Pinpoint the cell where the given text exists, returning its [X, Y] midpoint coordinate. 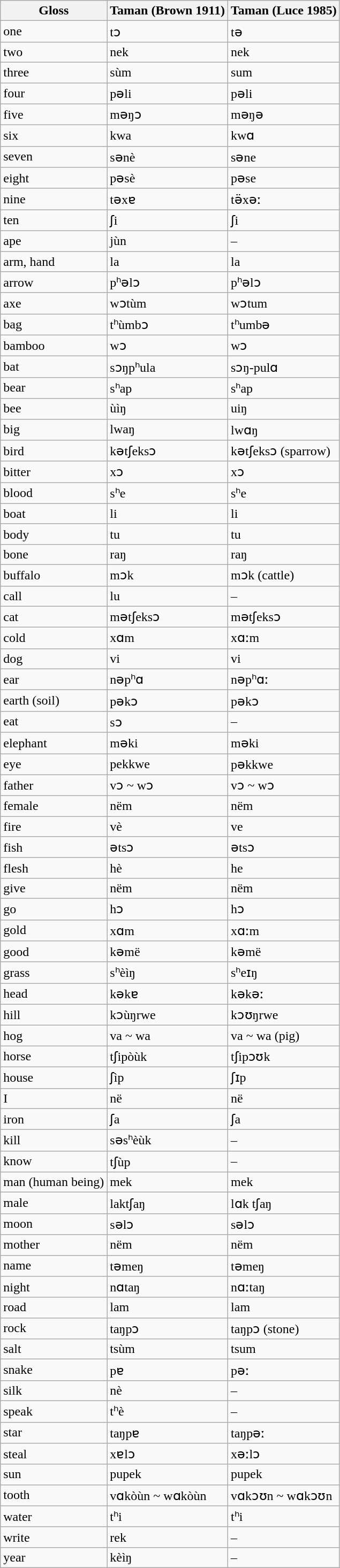
give [54, 888]
horse [54, 1057]
night [54, 1287]
xɐlɔ [168, 1454]
tə̈xəː [284, 199]
ʃɪp [284, 1077]
bird [54, 451]
flesh [54, 868]
two [54, 52]
ʃìp [168, 1077]
rek [168, 1537]
star [54, 1433]
I [54, 1098]
taŋpɐ [168, 1433]
mɔk (cattle) [284, 575]
axe [54, 303]
lu [168, 596]
nəpʰɑː [284, 679]
kəkɐ [168, 994]
vɑkòùn ~ wɑkòùn [168, 1495]
earth (soil) [54, 701]
write [54, 1537]
kwɑ [284, 136]
bone [54, 554]
he [284, 868]
səsʰèùk [168, 1141]
pəse [284, 178]
four [54, 93]
rock [54, 1328]
male [54, 1203]
wɔtùm [168, 303]
sun [54, 1474]
head [54, 994]
buffalo [54, 575]
pəkkwe [284, 764]
three [54, 72]
tsùm [168, 1349]
sɔ [168, 722]
five [54, 114]
silk [54, 1390]
tʰumbə [284, 325]
elephant [54, 743]
kɔùŋrwe [168, 1015]
sʰèìŋ [168, 973]
snake [54, 1370]
fire [54, 827]
Gloss [54, 11]
mɔk [168, 575]
bag [54, 325]
bitter [54, 472]
vɑkɔʊn ~ wɑkɔʊn [284, 1495]
səne [284, 157]
jùn [168, 241]
məŋə [284, 114]
bat [54, 367]
eye [54, 764]
tsum [284, 1349]
know [54, 1161]
ve [284, 827]
female [54, 806]
speak [54, 1411]
cold [54, 638]
iron [54, 1119]
ear [54, 679]
seven [54, 157]
məŋɔ [168, 114]
kill [54, 1141]
name [54, 1266]
blood [54, 493]
tooth [54, 1495]
pekkwe [168, 764]
wɔtum [284, 303]
bear [54, 388]
fish [54, 847]
house [54, 1077]
lwaŋ [168, 430]
kətʃeksɔ [168, 451]
ape [54, 241]
salt [54, 1349]
pəsè [168, 178]
taŋpɔ [168, 1328]
kèìŋ [168, 1557]
water [54, 1517]
tɔ [168, 32]
sɔŋpʰula [168, 367]
sənè [168, 157]
lwɑŋ [284, 430]
laktʃaŋ [168, 1203]
sɔŋ-pulɑ [284, 367]
big [54, 430]
va ~ wa [168, 1036]
bee [54, 409]
pəː [284, 1370]
kwa [168, 136]
nɑːtaŋ [284, 1287]
kəkəː [284, 994]
eight [54, 178]
grass [54, 973]
pɐ [168, 1370]
nè [168, 1390]
tʃùp [168, 1161]
body [54, 534]
six [54, 136]
tə [284, 32]
year [54, 1557]
road [54, 1307]
call [54, 596]
uiŋ [284, 409]
vè [168, 827]
arm, hand [54, 262]
dog [54, 659]
cat [54, 617]
moon [54, 1224]
tʃipòùk [168, 1057]
va ~ wa (pig) [284, 1036]
sʰeɪŋ [284, 973]
mother [54, 1245]
good [54, 952]
steal [54, 1454]
hog [54, 1036]
sùm [168, 72]
nəpʰɑ [168, 679]
lɑk tʃaŋ [284, 1203]
man (human being) [54, 1182]
tʰè [168, 1411]
Taman (Brown 1911) [168, 11]
təxɐ [168, 199]
one [54, 32]
ùìŋ [168, 409]
Taman (Luce 1985) [284, 11]
go [54, 909]
hè [168, 868]
kətʃeksɔ (sparrow) [284, 451]
nɑtaŋ [168, 1287]
xəːlɔ [284, 1454]
tʰùmbɔ [168, 325]
nine [54, 199]
bamboo [54, 346]
boat [54, 514]
gold [54, 930]
father [54, 785]
taŋpɔ (stone) [284, 1328]
eat [54, 722]
taŋpəː [284, 1433]
tʃipɔʊk [284, 1057]
kɔʊŋrwe [284, 1015]
sum [284, 72]
arrow [54, 282]
hill [54, 1015]
ten [54, 220]
